Provide the [X, Y] coordinate of the cell's center where the given text is located.  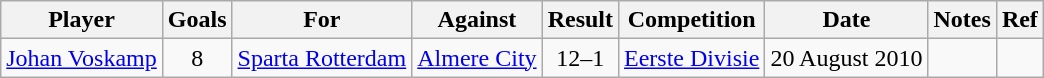
Result [580, 20]
Sparta Rotterdam [322, 58]
Player [82, 20]
20 August 2010 [846, 58]
Ref [1020, 20]
For [322, 20]
Date [846, 20]
Goals [197, 20]
8 [197, 58]
Almere City [477, 58]
Against [477, 20]
Competition [692, 20]
Notes [962, 20]
12–1 [580, 58]
Johan Voskamp [82, 58]
Eerste Divisie [692, 58]
